Locate the cell with the specified text and output its (X, Y) center coordinate. 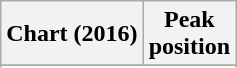
Peakposition (189, 34)
Chart (2016) (72, 34)
